From the cell containing the given text, extract its center point as (x, y) coordinate. 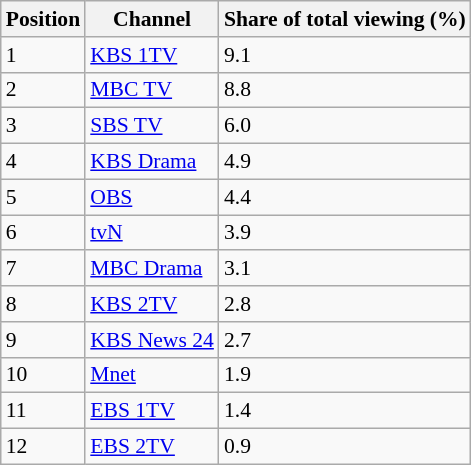
3.1 (345, 269)
12 (43, 447)
5 (43, 197)
2 (43, 90)
10 (43, 375)
SBS TV (152, 126)
4.4 (345, 197)
OBS (152, 197)
KBS News 24 (152, 340)
2.7 (345, 340)
EBS 2TV (152, 447)
tvN (152, 233)
KBS Drama (152, 162)
3.9 (345, 233)
6 (43, 233)
11 (43, 411)
7 (43, 269)
Mnet (152, 375)
9.1 (345, 55)
MBC Drama (152, 269)
Share of total viewing (%) (345, 19)
0.9 (345, 447)
9 (43, 340)
1 (43, 55)
KBS 2TV (152, 304)
Channel (152, 19)
1.4 (345, 411)
1.9 (345, 375)
2.8 (345, 304)
8 (43, 304)
3 (43, 126)
8.8 (345, 90)
EBS 1TV (152, 411)
4 (43, 162)
6.0 (345, 126)
Position (43, 19)
KBS 1TV (152, 55)
MBC TV (152, 90)
4.9 (345, 162)
